Output the [X, Y] coordinate of the center of the cell containing the given text.  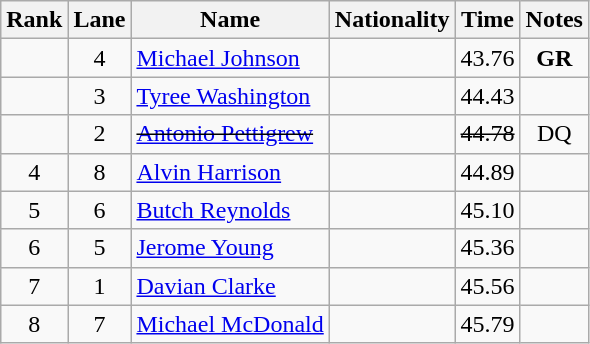
45.56 [488, 286]
45.79 [488, 324]
Rank [34, 20]
44.89 [488, 172]
Name [230, 20]
GR [554, 58]
Alvin Harrison [230, 172]
DQ [554, 134]
Time [488, 20]
2 [100, 134]
3 [100, 96]
Notes [554, 20]
Nationality [392, 20]
44.43 [488, 96]
Michael McDonald [230, 324]
45.36 [488, 248]
1 [100, 286]
Lane [100, 20]
44.78 [488, 134]
Butch Reynolds [230, 210]
Antonio Pettigrew [230, 134]
45.10 [488, 210]
Jerome Young [230, 248]
43.76 [488, 58]
Tyree Washington [230, 96]
Michael Johnson [230, 58]
Davian Clarke [230, 286]
